Search for the cell housing the specified text and yield its (X, Y) center coordinate. 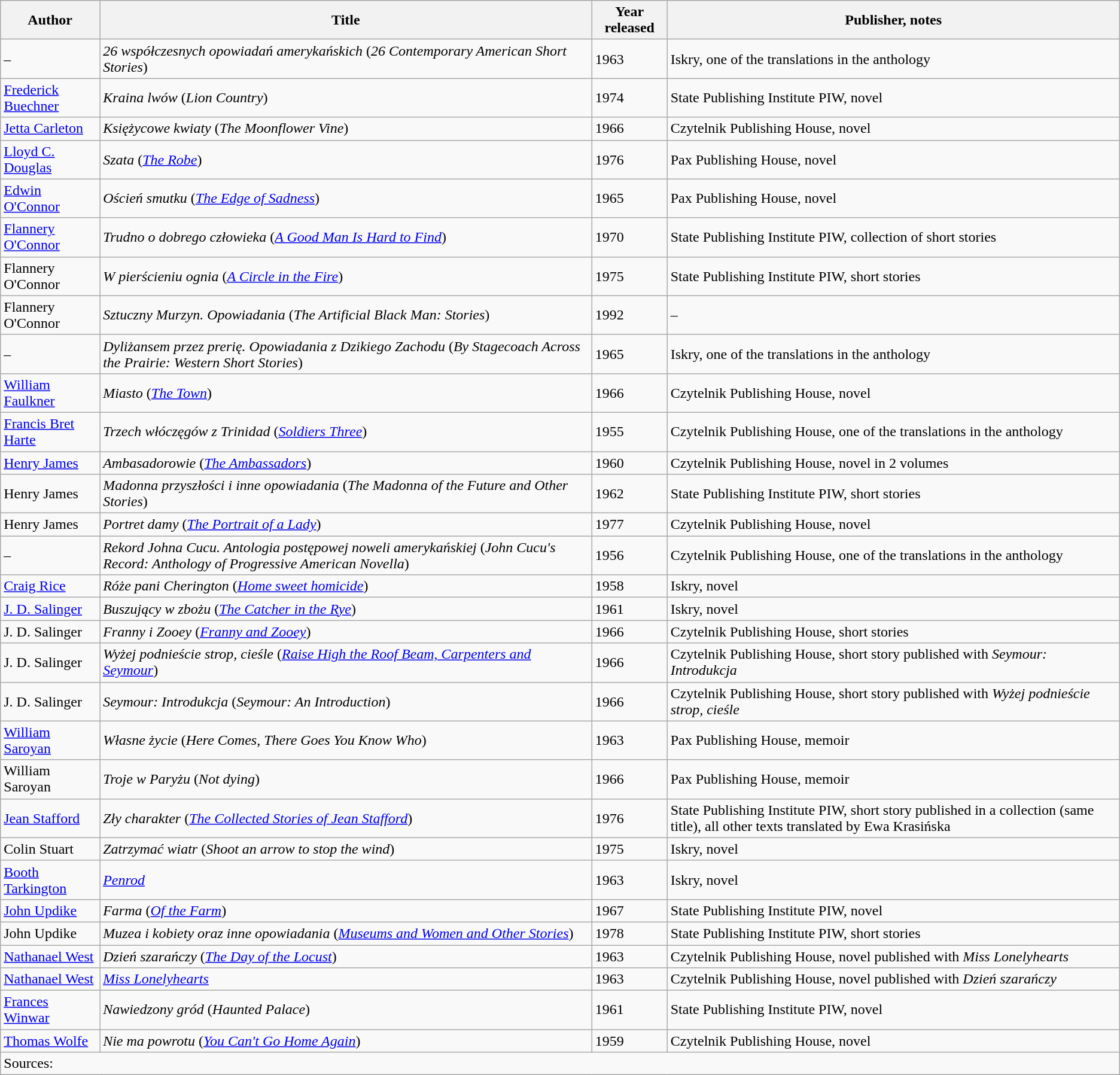
Trudno o dobrego człowieka (A Good Man Is Hard to Find) (346, 237)
1978 (629, 933)
Trzech włóczęgów z Trinidad (Soldiers Three) (346, 432)
Jetta Carleton (50, 129)
Zatrzymać wiatr (Shoot an arrow to stop the wind) (346, 849)
1974 (629, 98)
Róże pani Cherington (Home sweet homicide) (346, 586)
Jean Stafford (50, 818)
Czytelnik Publishing House, novel published with Miss Lonelyhearts (893, 957)
Czytelnik Publishing House, novel in 2 volumes (893, 462)
W pierścieniu ognia (A Circle in the Fire) (346, 276)
Lloyd C. Douglas (50, 159)
Troje w Paryżu (Not dying) (346, 779)
1956 (629, 555)
Frances Winwar (50, 1010)
Zły charakter (The Collected Stories of Jean Stafford) (346, 818)
Oścień smutku (The Edge of Sadness) (346, 199)
Czytelnik Publishing House, short story published with Seymour: Introdukcja (893, 663)
Author (50, 20)
1962 (629, 494)
Sources: (560, 1064)
Dzień szarańczy (The Day of the Locust) (346, 957)
Rekord Johna Cucu. Antologia postępowej noweli amerykańskiej (John Cucu's Record: Anthology of Progressive American Novella) (346, 555)
Nawiedzony gród (Haunted Palace) (346, 1010)
1955 (629, 432)
Title (346, 20)
Farma (Of the Farm) (346, 910)
Seymour: Introdukcja (Seymour: An Introduction) (346, 701)
Ambasadorowie (The Ambassadors) (346, 462)
1970 (629, 237)
Publisher, notes (893, 20)
1960 (629, 462)
Edwin O'Connor (50, 199)
Franny i Zooey (Franny and Zooey) (346, 632)
William Faulkner (50, 392)
Year released (629, 20)
Madonna przyszłości i inne opowiadania (The Madonna of the Future and Other Stories) (346, 494)
Sztuczny Murzyn. Opowiadania (The Artificial Black Man: Stories) (346, 315)
1992 (629, 315)
Booth Tarkington (50, 879)
Miasto (The Town) (346, 392)
Kraina lwów (Lion Country) (346, 98)
Francis Bret Harte (50, 432)
1959 (629, 1041)
Colin Stuart (50, 849)
Czytelnik Publishing House, short stories (893, 632)
1958 (629, 586)
Nie ma powrotu (You Can't Go Home Again) (346, 1041)
Dyliżansem przez prerię. Opowiadania z Dzikiego Zachodu (By Stagecoach Across the Prairie: Western Short Stories) (346, 354)
Własne życie (Here Comes, There Goes You Know Who) (346, 741)
1967 (629, 910)
State Publishing Institute PIW, short story published in a collection (same title), all other texts translated by Ewa Krasińska (893, 818)
Frederick Buechner (50, 98)
Czytelnik Publishing House, short story published with Wyżej podnieście strop, cieśle (893, 701)
26 współczesnych opowiadań amerykańskich (26 Contemporary American Short Stories) (346, 59)
Czytelnik Publishing House, novel published with Dzień szarańczy (893, 979)
Miss Lonelyhearts (346, 979)
Buszujący w zbożu (The Catcher in the Rye) (346, 609)
Wyżej podnieście strop, cieśle (Raise High the Roof Beam, Carpenters and Seymour) (346, 663)
Muzea i kobiety oraz inne opowiadania (Museums and Women and Other Stories) (346, 933)
Szata (The Robe) (346, 159)
Thomas Wolfe (50, 1041)
1977 (629, 525)
Craig Rice (50, 586)
State Publishing Institute PIW, collection of short stories (893, 237)
Księżycowe kwiaty (The Moonflower Vine) (346, 129)
Portret damy (The Portrait of a Lady) (346, 525)
Penrod (346, 879)
